For the text-containing cell, return its midpoint in [X, Y] coordinate format. 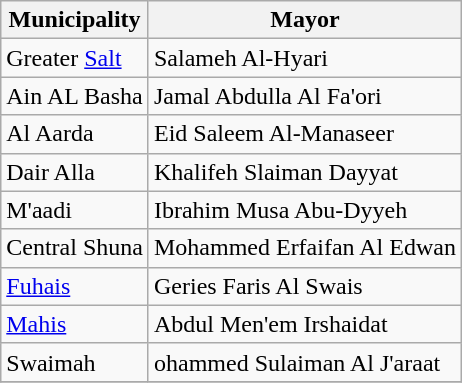
Jamal Abdulla Al Fa'ori [304, 96]
Dair Alla [75, 172]
M'aadi [75, 210]
Ain AL Basha [75, 96]
Ibrahim Musa Abu-Dyyeh [304, 210]
Salameh Al-Hyari [304, 58]
Mohammed Erfaifan Al Edwan [304, 248]
Fuhais [75, 286]
Eid Saleem Al-Manaseer [304, 134]
Municipality [75, 20]
Mahis [75, 324]
Greater Salt [75, 58]
Al Aarda [75, 134]
Mayor [304, 20]
Swaimah [75, 362]
Central Shuna [75, 248]
Abdul Men'em Irshaidat [304, 324]
Geries Faris Al Swais [304, 286]
Khalifeh Slaiman Dayyat [304, 172]
ohammed Sulaiman Al J'araat [304, 362]
